Return the (X, Y) coordinate for the center point of the cell that contains the specified text.  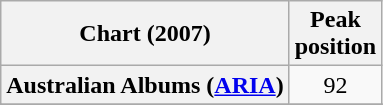
Chart (2007) (145, 34)
Australian Albums (ARIA) (145, 85)
92 (335, 85)
Peakposition (335, 34)
